From the cell containing the given text, extract its center point as [X, Y] coordinate. 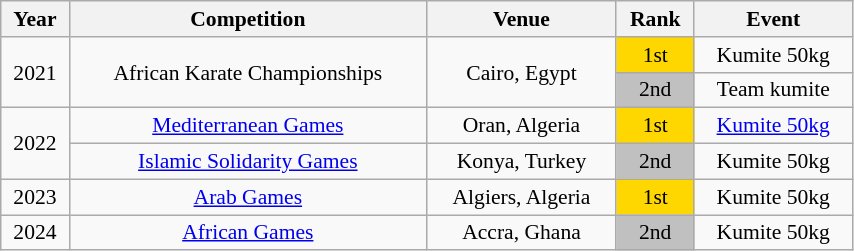
Konya, Turkey [522, 162]
Cairo, Egypt [522, 72]
Rank [655, 19]
Oran, Algeria [522, 126]
Team kumite [773, 90]
Arab Games [248, 197]
2022 [35, 144]
2021 [35, 72]
Algiers, Algeria [522, 197]
Mediterranean Games [248, 126]
African Games [248, 233]
Accra, Ghana [522, 233]
Event [773, 19]
Islamic Solidarity Games [248, 162]
2023 [35, 197]
Year [35, 19]
2024 [35, 233]
Competition [248, 19]
African Karate Championships [248, 72]
Venue [522, 19]
